Extract the (x, y) coordinate from the center of the cell holding the provided text.  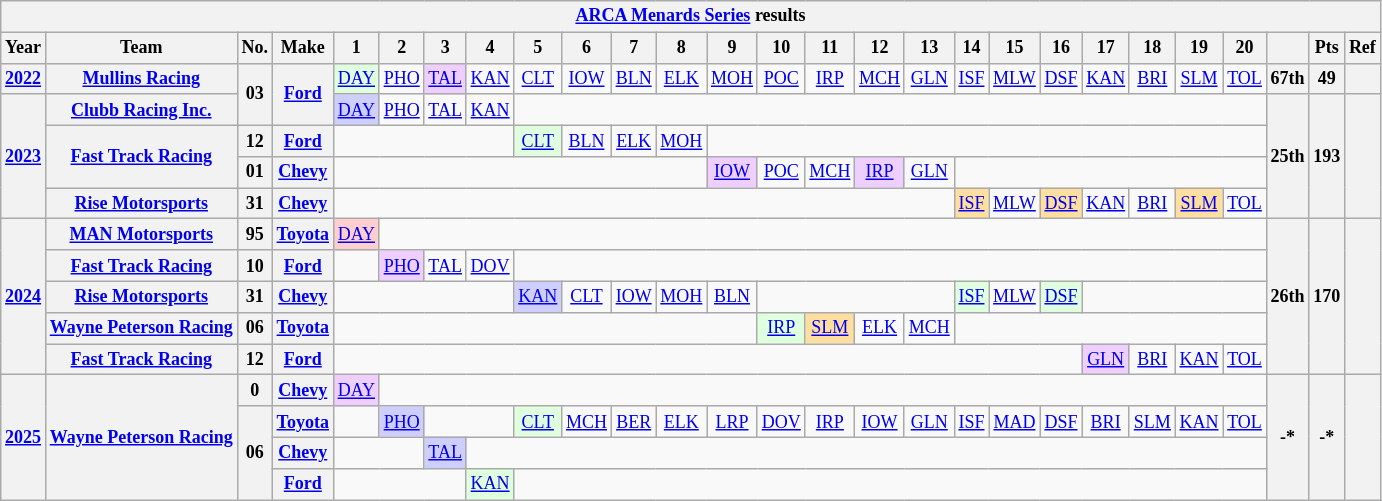
3 (445, 48)
MAD (1014, 422)
15 (1014, 48)
18 (1152, 48)
9 (732, 48)
95 (254, 234)
BER (634, 422)
17 (1106, 48)
4 (490, 48)
8 (682, 48)
14 (972, 48)
Make (302, 48)
7 (634, 48)
Mullins Racing (141, 78)
26th (1288, 297)
20 (1244, 48)
No. (254, 48)
0 (254, 390)
Year (24, 48)
13 (929, 48)
2022 (24, 78)
2 (402, 48)
MAN Motorsports (141, 234)
6 (587, 48)
11 (830, 48)
01 (254, 172)
25th (1288, 156)
03 (254, 94)
LRP (732, 422)
170 (1327, 297)
49 (1327, 78)
2024 (24, 297)
2025 (24, 438)
Clubb Racing Inc. (141, 110)
Team (141, 48)
1 (356, 48)
193 (1327, 156)
67th (1288, 78)
Ref (1363, 48)
19 (1199, 48)
ARCA Menards Series results (690, 16)
Pts (1327, 48)
16 (1061, 48)
2023 (24, 156)
5 (538, 48)
